For the text-containing cell, return its midpoint in [x, y] coordinate format. 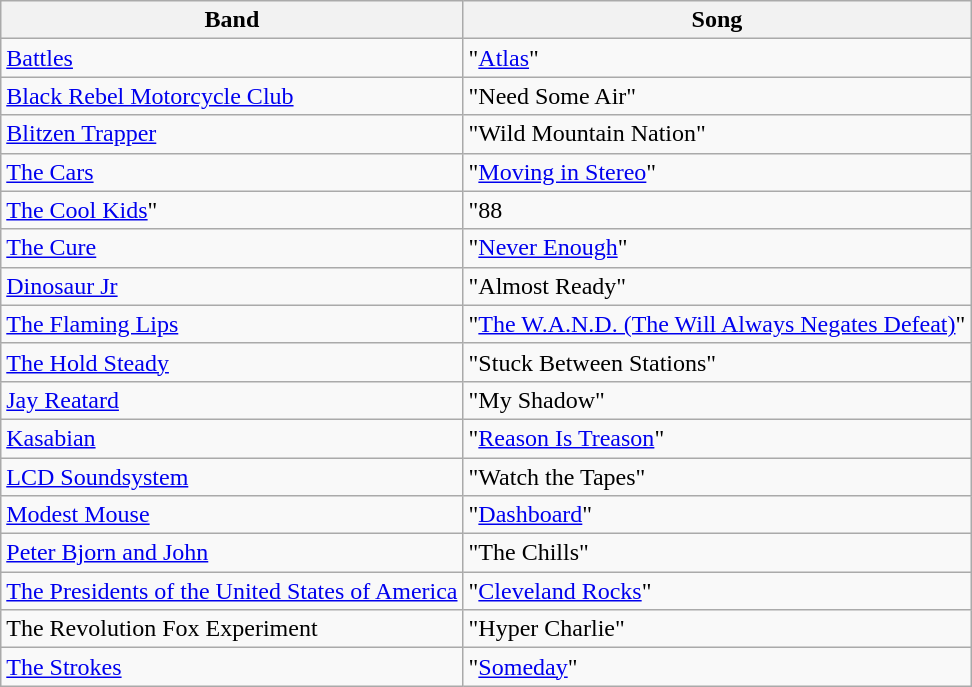
"Dashboard" [717, 515]
"Moving in Stereo" [717, 172]
"Reason Is Treason" [717, 438]
LCD Soundsystem [232, 477]
Peter Bjorn and John [232, 553]
"88 [717, 210]
"The Chills" [717, 553]
"Stuck Between Stations" [717, 362]
Jay Reatard [232, 400]
Black Rebel Motorcycle Club [232, 96]
"Almost Ready" [717, 286]
The Presidents of the United States of America [232, 591]
Kasabian [232, 438]
Battles [232, 58]
The Flaming Lips [232, 324]
The Revolution Fox Experiment [232, 629]
"Atlas" [717, 58]
"Cleveland Rocks" [717, 591]
Song [717, 20]
Blitzen Trapper [232, 134]
"Someday" [717, 667]
The Strokes [232, 667]
"Wild Mountain Nation" [717, 134]
"Never Enough" [717, 248]
The Hold Steady [232, 362]
The Cars [232, 172]
The Cool Kids" [232, 210]
"Watch the Tapes" [717, 477]
Modest Mouse [232, 515]
"The W.A.N.D. (The Will Always Negates Defeat)" [717, 324]
"My Shadow" [717, 400]
The Cure [232, 248]
Band [232, 20]
"Hyper Charlie" [717, 629]
"Need Some Air" [717, 96]
Dinosaur Jr [232, 286]
